Locate the cell with the specified text and output its (X, Y) center coordinate. 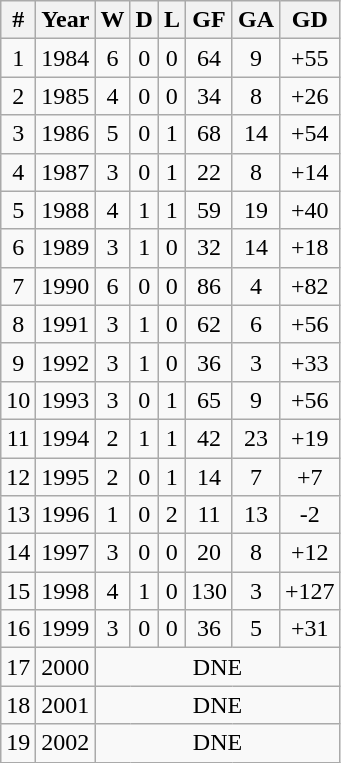
17 (18, 667)
GD (310, 20)
+7 (310, 477)
W (112, 20)
+12 (310, 553)
Year (66, 20)
1989 (66, 248)
18 (18, 705)
1992 (66, 362)
42 (208, 438)
GF (208, 20)
2002 (66, 743)
16 (18, 629)
59 (208, 210)
62 (208, 324)
34 (208, 96)
+19 (310, 438)
+55 (310, 58)
L (172, 20)
64 (208, 58)
1996 (66, 515)
-2 (310, 515)
2000 (66, 667)
1990 (66, 286)
1993 (66, 400)
+127 (310, 591)
1997 (66, 553)
1988 (66, 210)
1984 (66, 58)
GA (256, 20)
130 (208, 591)
+40 (310, 210)
1987 (66, 172)
+18 (310, 248)
D (144, 20)
+26 (310, 96)
32 (208, 248)
1995 (66, 477)
# (18, 20)
1999 (66, 629)
1994 (66, 438)
86 (208, 286)
+31 (310, 629)
+33 (310, 362)
12 (18, 477)
22 (208, 172)
1998 (66, 591)
15 (18, 591)
+54 (310, 134)
1991 (66, 324)
2001 (66, 705)
65 (208, 400)
+14 (310, 172)
10 (18, 400)
1985 (66, 96)
23 (256, 438)
68 (208, 134)
20 (208, 553)
+82 (310, 286)
1986 (66, 134)
